From the cell containing the given text, extract its center point as (X, Y) coordinate. 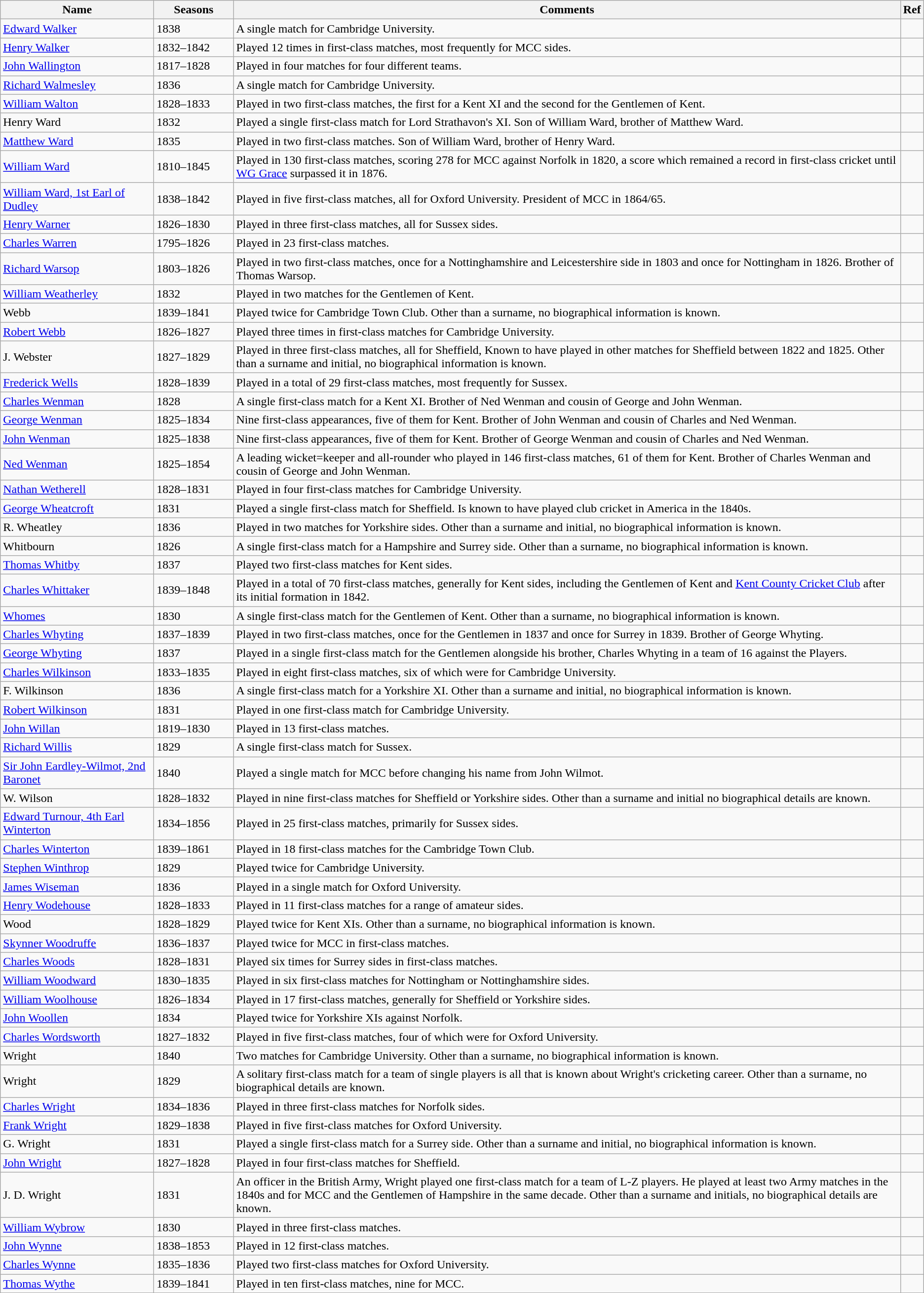
Whitbourn (77, 546)
Played in four first-class matches for Sheffield. (567, 1163)
1832–1842 (193, 47)
1829–1838 (193, 1125)
1828–1839 (193, 382)
1825–1838 (193, 439)
F. Wilkinson (77, 691)
William Walton (77, 104)
1834–1856 (193, 823)
1819–1830 (193, 728)
Played in nine first-class matches for Sheffield or Yorkshire sides. Other than a surname and initial no biographical details are known. (567, 798)
Played in eight first-class matches, six of which were for Cambridge University. (567, 672)
Charles Winterton (77, 849)
1795–1826 (193, 243)
Played in a total of 29 first-class matches, most frequently for Sussex. (567, 382)
Played 12 times in first-class matches, most frequently for MCC sides. (567, 47)
Played in six first-class matches for Nottingham or Nottinghamshire sides. (567, 981)
Sir John Eardley-Wilmot, 2nd Baronet (77, 773)
Played a single first-class match for Sheffield. Is known to have played club cricket in America in the 1840s. (567, 508)
Charles Whittaker (77, 590)
Played three times in first-class matches for Cambridge University. (567, 332)
James Wiseman (77, 886)
Wood (77, 924)
Played in 23 first-class matches. (567, 243)
1828–1832 (193, 798)
Ned Wenman (77, 464)
1827–1829 (193, 357)
Henry Wodehouse (77, 905)
John Woollen (77, 1018)
Charles Warren (77, 243)
John Wenman (77, 439)
1834–1836 (193, 1106)
G. Wright (77, 1144)
Played six times for Surrey sides in first-class matches. (567, 962)
Played twice for MCC in first-class matches. (567, 943)
Charles Wenman (77, 401)
A single first-class match for a Yorkshire XI. Other than a surname and initial, no biographical information is known. (567, 691)
Thomas Wythe (77, 1284)
John Wallington (77, 66)
Skynner Woodruffe (77, 943)
Edward Walker (77, 29)
1826–1834 (193, 999)
John Willan (77, 728)
Name (77, 10)
Thomas Whitby (77, 565)
Played twice for Cambridge Town Club. Other than a surname, no biographical information is known. (567, 313)
Henry Warner (77, 224)
Stephen Winthrop (77, 868)
Played twice for Kent XIs. Other than a surname, no biographical information is known. (567, 924)
1817–1828 (193, 66)
1835–1836 (193, 1264)
Played in 12 first-class matches. (567, 1246)
Played twice for Cambridge University. (567, 868)
Matthew Ward (77, 141)
Robert Webb (77, 332)
George Wenman (77, 420)
1827–1832 (193, 1037)
J. Webster (77, 357)
1828 (193, 401)
Played in 18 first-class matches for the Cambridge Town Club. (567, 849)
Henry Ward (77, 122)
Played in 25 first-class matches, primarily for Sussex sides. (567, 823)
Played a single match for MCC before changing his name from John Wilmot. (567, 773)
Played in ten first-class matches, nine for MCC. (567, 1284)
1838 (193, 29)
Played in two first-class matches. Son of William Ward, brother of Henry Ward. (567, 141)
Edward Turnour, 4th Earl Winterton (77, 823)
1835 (193, 141)
Played in five first-class matches, all for Oxford University. President of MCC in 1864/65. (567, 198)
Richard Walmesley (77, 85)
J. D. Wright (77, 1195)
Ref (912, 10)
1825–1834 (193, 420)
A single first-class match for Sussex. (567, 747)
1839–1848 (193, 590)
1833–1835 (193, 672)
Nine first-class appearances, five of them for Kent. Brother of George Wenman and cousin of Charles and Ned Wenman. (567, 439)
Played twice for Yorkshire XIs against Norfolk. (567, 1018)
1826–1827 (193, 332)
Played in four matches for four different teams. (567, 66)
R. Wheatley (77, 527)
William Weatherley (77, 294)
1839–1861 (193, 849)
Frank Wright (77, 1125)
Richard Willis (77, 747)
A single first-class match for a Hampshire and Surrey side. Other than a surname, no biographical information is known. (567, 546)
Played in four first-class matches for Cambridge University. (567, 490)
George Whyting (77, 653)
George Wheatcroft (77, 508)
Nine first-class appearances, five of them for Kent. Brother of John Wenman and cousin of Charles and Ned Wenman. (567, 420)
1838–1853 (193, 1246)
1810–1845 (193, 167)
William Woolhouse (77, 999)
Played in five first-class matches, four of which were for Oxford University. (567, 1037)
William Ward, 1st Earl of Dudley (77, 198)
1828–1829 (193, 924)
Played in 13 first-class matches. (567, 728)
Charles Wordsworth (77, 1037)
Charles Whyting (77, 635)
Frederick Wells (77, 382)
Played two first-class matches for Oxford University. (567, 1264)
Comments (567, 10)
A single first-class match for the Gentlemen of Kent. Other than a surname, no biographical information is known. (567, 615)
William Wybrow (77, 1227)
John Wright (77, 1163)
Two matches for Cambridge University. Other than a surname, no biographical information is known. (567, 1056)
Played in three first-class matches for Norfolk sides. (567, 1106)
Played in a single match for Oxford University. (567, 886)
Played two first-class matches for Kent sides. (567, 565)
Seasons (193, 10)
A single first-class match for a Kent XI. Brother of Ned Wenman and cousin of George and John Wenman. (567, 401)
Richard Warsop (77, 268)
William Woodward (77, 981)
Played in two first-class matches, the first for a Kent XI and the second for the Gentlemen of Kent. (567, 104)
Played in three first-class matches. (567, 1227)
Played in one first-class match for Cambridge University. (567, 710)
1827–1828 (193, 1163)
Henry Walker (77, 47)
William Ward (77, 167)
Played in two matches for the Gentlemen of Kent. (567, 294)
Charles Wynne (77, 1264)
1836–1837 (193, 943)
Played in two first-class matches, once for the Gentlemen in 1837 and once for Surrey in 1839. Brother of George Whyting. (567, 635)
Webb (77, 313)
1803–1826 (193, 268)
John Wynne (77, 1246)
Played a single first-class match for a Surrey side. Other than a surname and initial, no biographical information is known. (567, 1144)
Robert Wilkinson (77, 710)
Charles Woods (77, 962)
1826 (193, 546)
1837–1839 (193, 635)
1838–1842 (193, 198)
Played in 11 first-class matches for a range of amateur sides. (567, 905)
Played in a single first-class match for the Gentlemen alongside his brother, Charles Whyting in a team of 16 against the Players. (567, 653)
W. Wilson (77, 798)
Charles Wright (77, 1106)
Played in 17 first-class matches, generally for Sheffield or Yorkshire sides. (567, 999)
1830–1835 (193, 981)
Played in five first-class matches for Oxford University. (567, 1125)
Nathan Wetherell (77, 490)
Played in three first-class matches, all for Sussex sides. (567, 224)
Whomes (77, 615)
Charles Wilkinson (77, 672)
Played a single first-class match for Lord Strathavon's XI. Son of William Ward, brother of Matthew Ward. (567, 122)
1825–1854 (193, 464)
1834 (193, 1018)
1826–1830 (193, 224)
Played in two matches for Yorkshire sides. Other than a surname and initial, no biographical information is known. (567, 527)
